Provide the [x, y] coordinate of the cell's center where the given text is located.  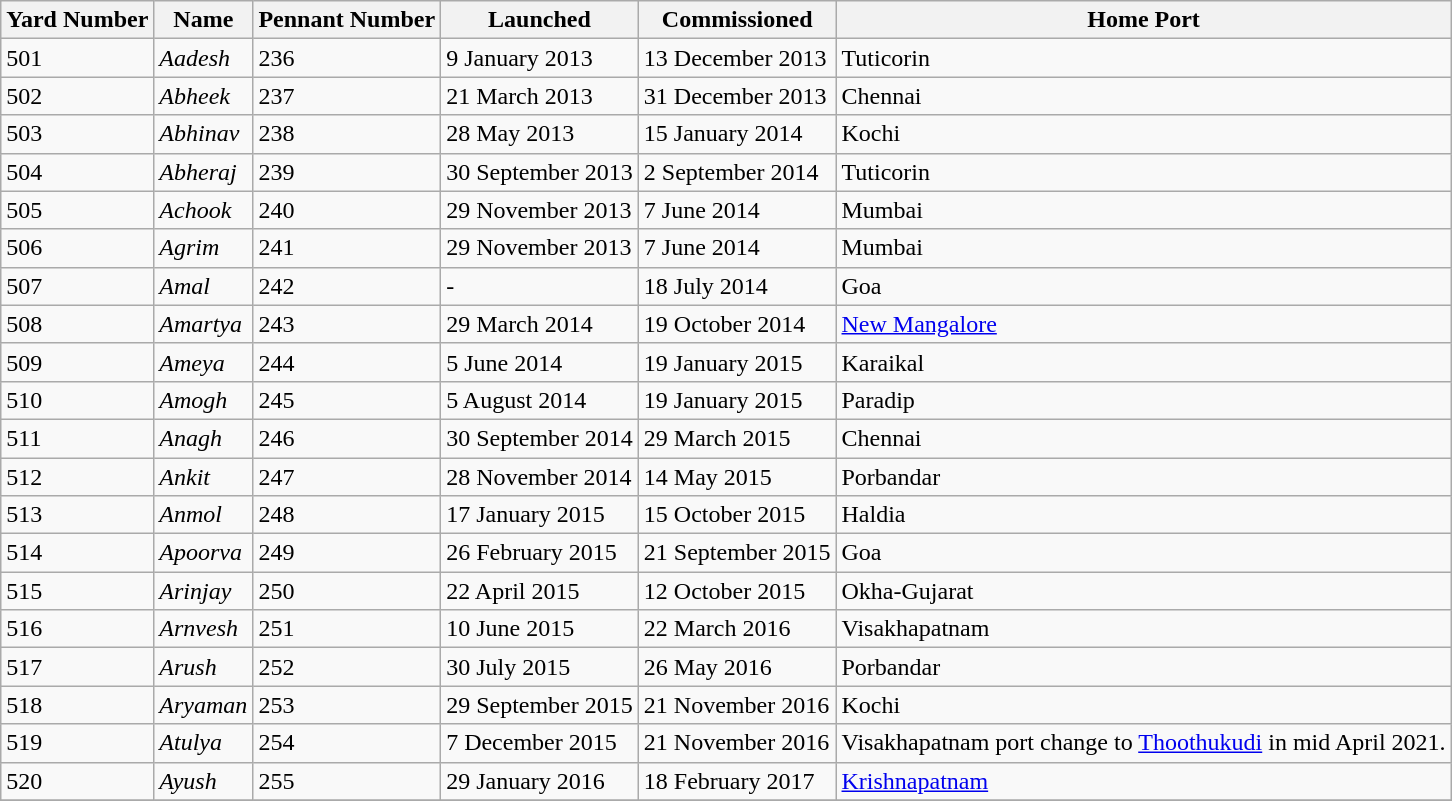
22 April 2015 [540, 591]
Yard Number [78, 20]
19 October 2014 [737, 324]
Okha-Gujarat [1144, 591]
Arnvesh [204, 629]
28 May 2013 [540, 134]
252 [347, 667]
22 March 2016 [737, 629]
26 May 2016 [737, 667]
2 September 2014 [737, 172]
Karaikal [1144, 362]
Haldia [1144, 515]
15 October 2015 [737, 515]
30 September 2013 [540, 172]
250 [347, 591]
249 [347, 553]
247 [347, 477]
29 January 2016 [540, 781]
244 [347, 362]
Visakhapatnam [1144, 629]
511 [78, 438]
236 [347, 58]
520 [78, 781]
240 [347, 210]
Arinjay [204, 591]
Apoorva [204, 553]
238 [347, 134]
507 [78, 286]
254 [347, 743]
Achook [204, 210]
Ankit [204, 477]
517 [78, 667]
502 [78, 96]
21 March 2013 [540, 96]
Launched [540, 20]
Abheraj [204, 172]
251 [347, 629]
Abhinav [204, 134]
Amogh [204, 400]
17 January 2015 [540, 515]
512 [78, 477]
509 [78, 362]
18 July 2014 [737, 286]
Aryaman [204, 705]
5 August 2014 [540, 400]
- [540, 286]
Atulya [204, 743]
Ayush [204, 781]
Arush [204, 667]
Agrim [204, 248]
514 [78, 553]
29 March 2014 [540, 324]
242 [347, 286]
239 [347, 172]
Pennant Number [347, 20]
253 [347, 705]
248 [347, 515]
7 December 2015 [540, 743]
New Mangalore [1144, 324]
28 November 2014 [540, 477]
5 June 2014 [540, 362]
10 June 2015 [540, 629]
12 October 2015 [737, 591]
31 December 2013 [737, 96]
Name [204, 20]
29 September 2015 [540, 705]
243 [347, 324]
503 [78, 134]
21 September 2015 [737, 553]
Krishnapatnam [1144, 781]
515 [78, 591]
13 December 2013 [737, 58]
26 February 2015 [540, 553]
506 [78, 248]
Anmol [204, 515]
Commissioned [737, 20]
Amartya [204, 324]
Abheek [204, 96]
237 [347, 96]
510 [78, 400]
Anagh [204, 438]
Ameya [204, 362]
9 January 2013 [540, 58]
30 September 2014 [540, 438]
Amal [204, 286]
245 [347, 400]
519 [78, 743]
Home Port [1144, 20]
246 [347, 438]
505 [78, 210]
15 January 2014 [737, 134]
504 [78, 172]
501 [78, 58]
255 [347, 781]
30 July 2015 [540, 667]
Aadesh [204, 58]
513 [78, 515]
508 [78, 324]
516 [78, 629]
18 February 2017 [737, 781]
518 [78, 705]
241 [347, 248]
Visakhapatnam port change to Thoothukudi in mid April 2021. [1144, 743]
29 March 2015 [737, 438]
14 May 2015 [737, 477]
Paradip [1144, 400]
